Find where the given text appears and provide that cell's center as [X, Y] coordinate. 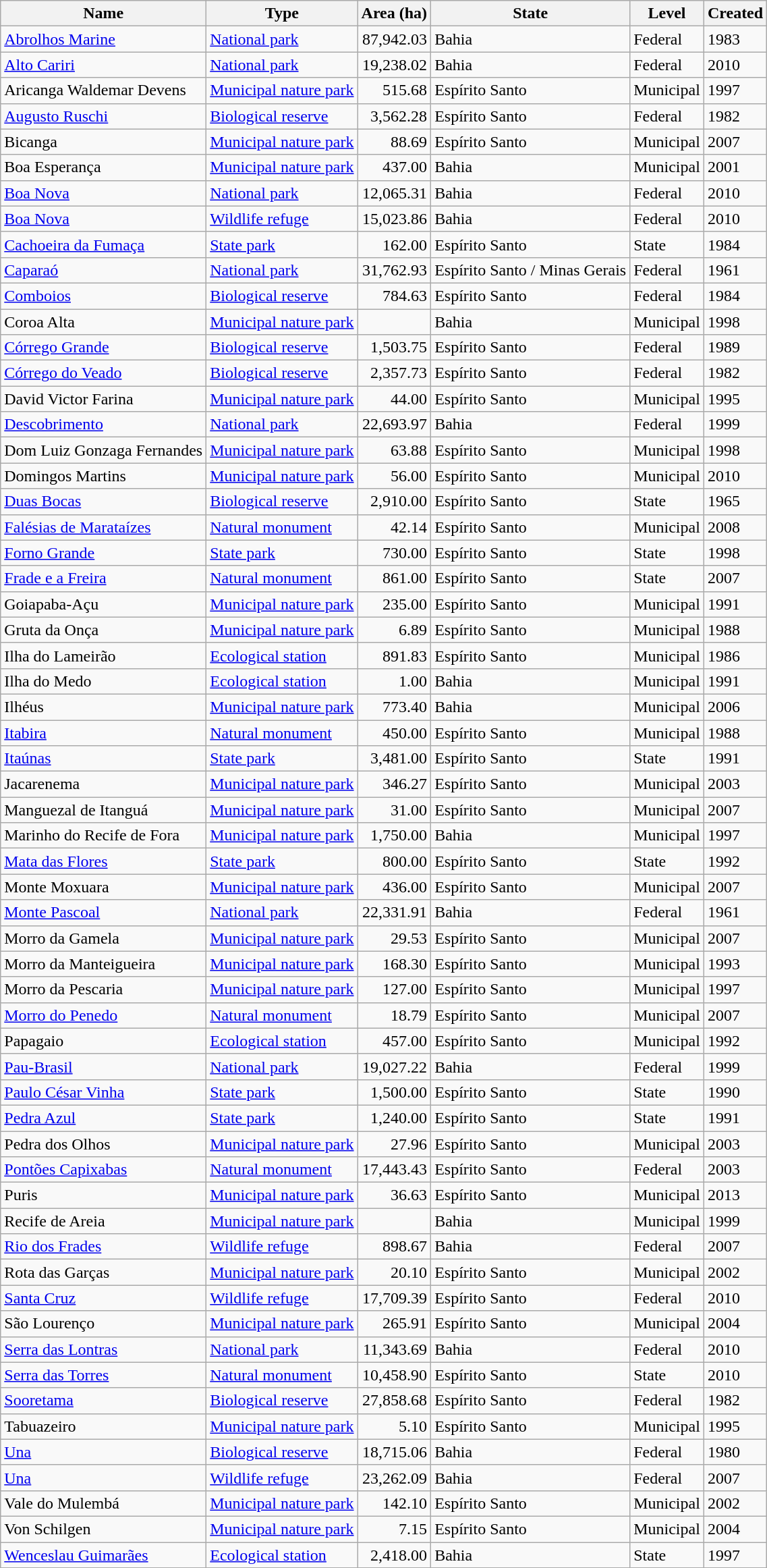
18.79 [394, 1015]
Serra das Lontras [104, 1349]
56.00 [394, 476]
1965 [735, 502]
Morro da Pescaria [104, 990]
36.63 [394, 1195]
Duas Bocas [104, 502]
Ilhéus [104, 707]
Serra das Torres [104, 1375]
Espírito Santo / Minas Gerais [530, 270]
Marinho do Recife de Fora [104, 836]
11,343.69 [394, 1349]
63.88 [394, 450]
Caparaó [104, 270]
31,762.93 [394, 270]
Mata das Flores [104, 861]
Monte Moxuara [104, 887]
Jacarenema [104, 784]
Abrolhos Marine [104, 39]
Vale do Mulembá [104, 1503]
2006 [735, 707]
861.00 [394, 578]
Pontões Capixabas [104, 1170]
Area (ha) [394, 13]
Type [282, 13]
891.83 [394, 655]
44.00 [394, 399]
Córrego Grande [104, 348]
22,693.97 [394, 425]
10,458.90 [394, 1375]
Itabira [104, 732]
7.15 [394, 1529]
3,481.00 [394, 759]
2,418.00 [394, 1555]
17,443.43 [394, 1170]
Name [104, 13]
142.10 [394, 1503]
Boa Esperança [104, 167]
Puris [104, 1195]
Ilha do Lameirão [104, 655]
Wenceslau Guimarães [104, 1555]
2001 [735, 167]
Santa Cruz [104, 1298]
Goiapaba-Açu [104, 604]
17,709.39 [394, 1298]
Itaúnas [104, 759]
898.67 [394, 1247]
Monte Pascoal [104, 913]
Pau-Brasil [104, 1066]
773.40 [394, 707]
Forno Grande [104, 553]
1,503.75 [394, 348]
Descobrimento [104, 425]
Morro da Gamela [104, 938]
Coroa Alta [104, 322]
168.30 [394, 964]
Dom Luiz Gonzaga Fernandes [104, 450]
Sooretama [104, 1401]
15,023.86 [394, 219]
Augusto Ruschi [104, 116]
457.00 [394, 1041]
Level [667, 13]
730.00 [394, 553]
Frade e a Freira [104, 578]
23,262.09 [394, 1478]
2013 [735, 1195]
31.00 [394, 810]
162.00 [394, 244]
São Lourenço [104, 1324]
27.96 [394, 1144]
87,942.03 [394, 39]
1980 [735, 1452]
2008 [735, 527]
Morro do Penedo [104, 1015]
1983 [735, 39]
2,910.00 [394, 502]
1990 [735, 1092]
Recife de Areia [104, 1221]
Rota das Garças [104, 1272]
1,240.00 [394, 1118]
Comboios [104, 296]
Bicanga [104, 142]
784.63 [394, 296]
127.00 [394, 990]
1993 [735, 964]
20.10 [394, 1272]
1989 [735, 348]
42.14 [394, 527]
Córrego do Veado [104, 373]
Aricanga Waldemar Devens [104, 90]
Falésias de Marataízes [104, 527]
437.00 [394, 167]
Cachoeira da Fumaça [104, 244]
800.00 [394, 861]
Manguezal de Itanguá [104, 810]
Gruta da Onça [104, 630]
88.69 [394, 142]
Rio dos Frades [104, 1247]
Domingos Martins [104, 476]
19,027.22 [394, 1066]
515.68 [394, 90]
2,357.73 [394, 373]
29.53 [394, 938]
27,858.68 [394, 1401]
12,065.31 [394, 193]
18,715.06 [394, 1452]
1986 [735, 655]
22,331.91 [394, 913]
450.00 [394, 732]
Ilha do Medo [104, 681]
6.89 [394, 630]
Papagaio [104, 1041]
1.00 [394, 681]
19,238.02 [394, 65]
Tabuazeiro [104, 1426]
3,562.28 [394, 116]
1,500.00 [394, 1092]
1,750.00 [394, 836]
Alto Cariri [104, 65]
Morro da Manteigueira [104, 964]
David Victor Farina [104, 399]
436.00 [394, 887]
265.91 [394, 1324]
5.10 [394, 1426]
Von Schilgen [104, 1529]
Created [735, 13]
235.00 [394, 604]
Pedra dos Olhos [104, 1144]
Pedra Azul [104, 1118]
Paulo César Vinha [104, 1092]
346.27 [394, 784]
